From the cell containing the given text, extract its center point as (x, y) coordinate. 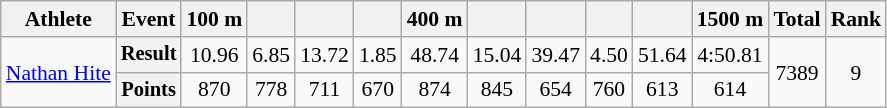
670 (378, 90)
Athlete (58, 19)
654 (556, 90)
Points (149, 90)
51.64 (662, 55)
15.04 (498, 55)
9 (856, 72)
13.72 (324, 55)
48.74 (435, 55)
Result (149, 55)
Total (796, 19)
4:50.81 (730, 55)
711 (324, 90)
400 m (435, 19)
778 (271, 90)
4.50 (609, 55)
870 (214, 90)
Rank (856, 19)
613 (662, 90)
1.85 (378, 55)
845 (498, 90)
874 (435, 90)
760 (609, 90)
7389 (796, 72)
100 m (214, 19)
1500 m (730, 19)
Nathan Hite (58, 72)
Event (149, 19)
10.96 (214, 55)
39.47 (556, 55)
614 (730, 90)
6.85 (271, 55)
